Detect which cell encompasses the target text, then output its [X, Y] center coordinate. 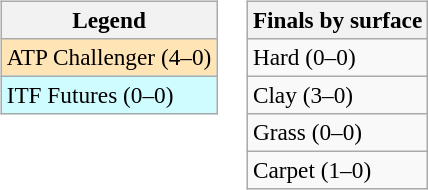
ATP Challenger (4–0) [108, 57]
Carpet (1–0) [337, 171]
Legend [108, 20]
Finals by surface [337, 20]
ITF Futures (0–0) [108, 95]
Grass (0–0) [337, 133]
Clay (3–0) [337, 95]
Hard (0–0) [337, 57]
